Identify which cell holds the provided text, then report its (x, y) central coordinate. 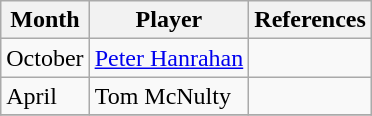
Player (169, 20)
Peter Hanrahan (169, 58)
October (45, 58)
Month (45, 20)
References (310, 20)
April (45, 96)
Tom McNulty (169, 96)
